From the cell containing the given text, extract its center point as (x, y) coordinate. 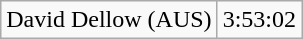
3:53:02 (259, 20)
David Dellow (AUS) (109, 20)
